Return (X, Y) of the center of cell containing provided text 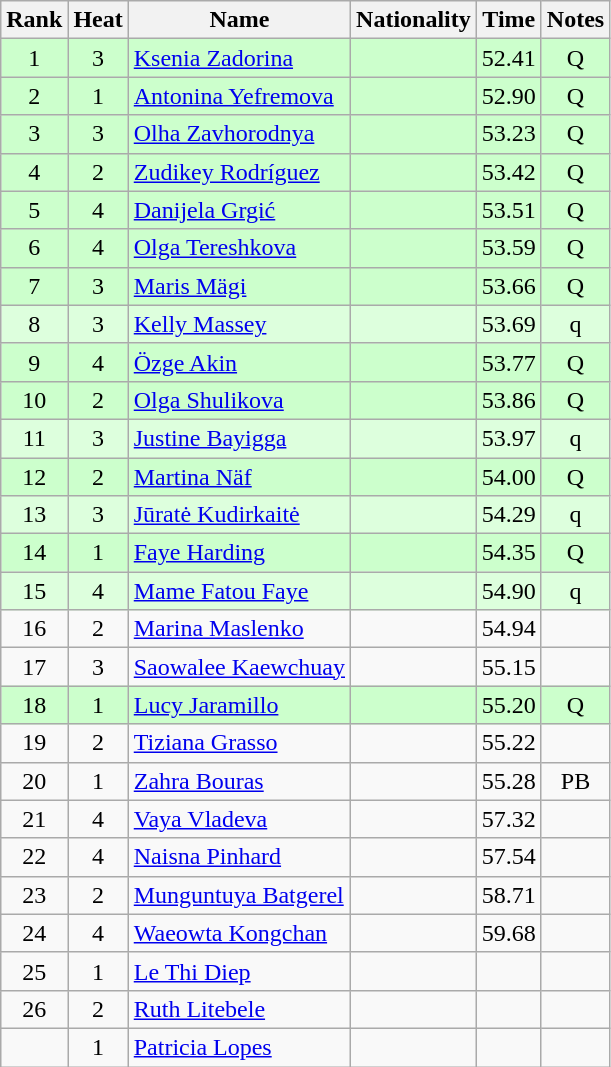
Özge Akin (239, 362)
55.15 (508, 667)
58.71 (508, 895)
Name (239, 20)
55.28 (508, 781)
59.68 (508, 933)
6 (34, 248)
11 (34, 438)
53.86 (508, 400)
52.90 (508, 96)
54.29 (508, 515)
10 (34, 400)
25 (34, 971)
23 (34, 895)
22 (34, 857)
Antonina Yefremova (239, 96)
Notes (575, 20)
Ruth Litebele (239, 1009)
Le Thi Diep (239, 971)
Naisna Pinhard (239, 857)
Danijela Grgić (239, 210)
Tiziana Grasso (239, 743)
5 (34, 210)
53.51 (508, 210)
15 (34, 591)
Justine Bayigga (239, 438)
Zahra Bouras (239, 781)
Vaya Vladeva (239, 819)
Nationality (414, 20)
53.42 (508, 172)
54.90 (508, 591)
Saowalee Kaewchuay (239, 667)
Olga Shulikova (239, 400)
57.54 (508, 857)
53.77 (508, 362)
53.97 (508, 438)
14 (34, 553)
21 (34, 819)
7 (34, 286)
Heat (98, 20)
Mame Fatou Faye (239, 591)
Patricia Lopes (239, 1047)
Waeowta Kongchan (239, 933)
53.59 (508, 248)
55.22 (508, 743)
19 (34, 743)
Munguntuya Batgerel (239, 895)
Maris Mägi (239, 286)
13 (34, 515)
Olga Tereshkova (239, 248)
Rank (34, 20)
Time (508, 20)
Faye Harding (239, 553)
Jūratė Kudirkaitė (239, 515)
Marina Maslenko (239, 629)
20 (34, 781)
Zudikey Rodríguez (239, 172)
Olha Zavhorodnya (239, 134)
8 (34, 324)
Ksenia Zadorina (239, 58)
18 (34, 705)
17 (34, 667)
Kelly Massey (239, 324)
26 (34, 1009)
53.23 (508, 134)
53.66 (508, 286)
57.32 (508, 819)
54.35 (508, 553)
52.41 (508, 58)
16 (34, 629)
54.94 (508, 629)
PB (575, 781)
54.00 (508, 477)
55.20 (508, 705)
24 (34, 933)
12 (34, 477)
53.69 (508, 324)
Martina Näf (239, 477)
9 (34, 362)
Lucy Jaramillo (239, 705)
